Output the [x, y] coordinate of the center of the cell containing the given text.  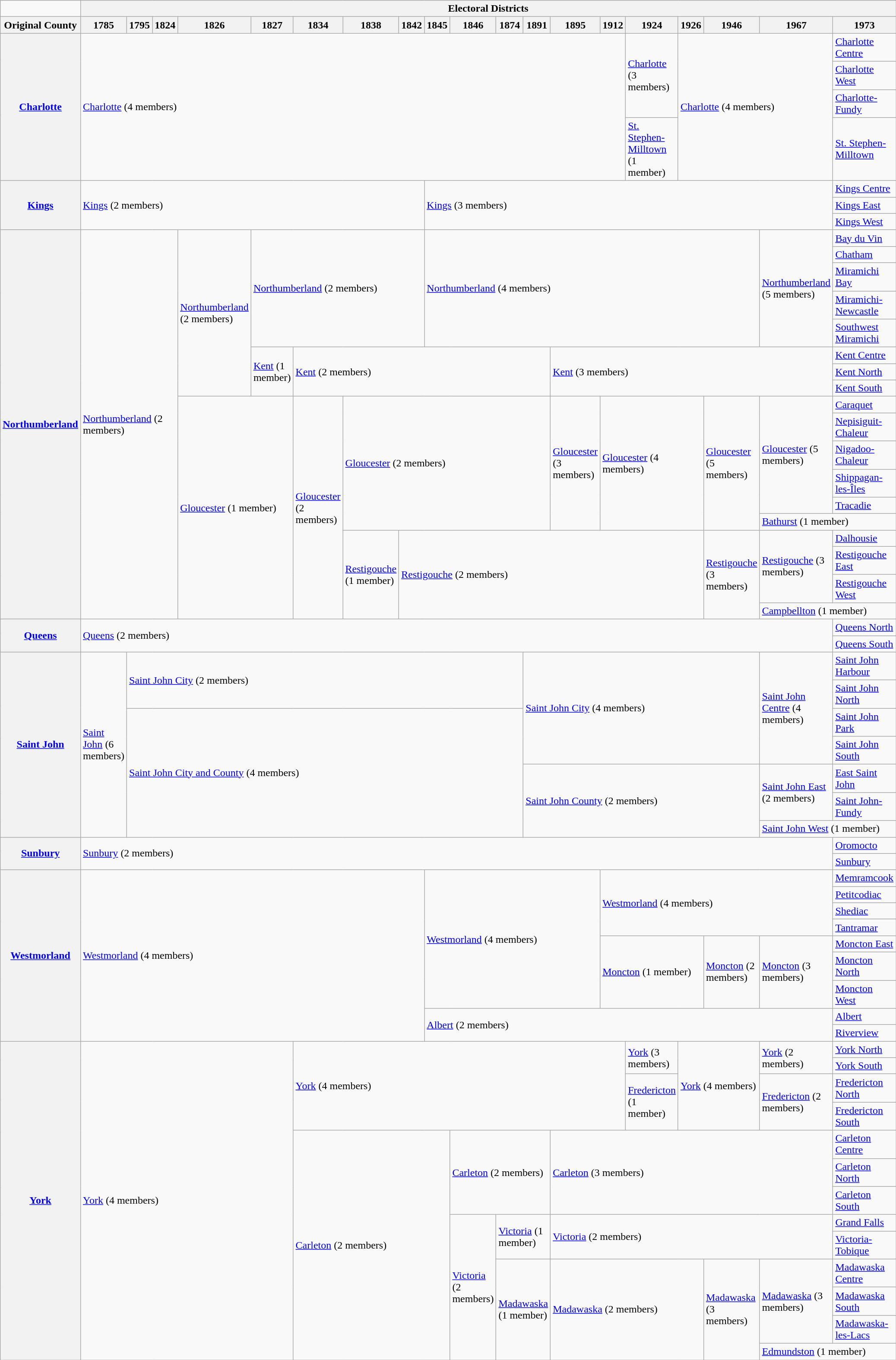
Queens North [864, 627]
Electoral Districts [488, 9]
Gloucester (4 members) [652, 463]
Madawaska (1 member) [523, 1309]
St. Stephen-Milltown (1 member) [652, 149]
Queens [41, 635]
1838 [371, 25]
Charlotte (3 members) [652, 75]
Original County [41, 25]
Saint John North [864, 694]
1842 [412, 25]
Saint John South [864, 751]
York North [864, 1049]
Grand Falls [864, 1223]
Saint John East (2 members) [796, 793]
Fredericton (1 member) [652, 1102]
Northumberland (4 members) [592, 288]
Miramichi-Newcastle [864, 305]
Gloucester (3 members) [575, 463]
Northumberland [41, 424]
Madawaska (2 members) [627, 1309]
1895 [575, 25]
Madawaska Centre [864, 1273]
Saint John City (4 members) [642, 708]
Moncton (2 members) [731, 972]
Kent North [864, 372]
1874 [510, 25]
Saint John-Fundy [864, 807]
Queens (2 members) [456, 635]
1824 [165, 25]
Fredericton (2 members) [796, 1102]
Saint John [41, 745]
Kings (3 members) [629, 205]
Memramcook [864, 878]
1973 [864, 25]
Restigouche West [864, 588]
Madawaska-les-Lacs [864, 1329]
Fredericton North [864, 1088]
Kings Centre [864, 189]
1926 [691, 25]
Bathurst (1 member) [827, 522]
Restigouche East [864, 561]
Kent Centre [864, 355]
1834 [318, 25]
Oromocto [864, 845]
Charlotte-Fundy [864, 104]
Kings West [864, 222]
Charlotte Centre [864, 48]
Shippagan-les-Îles [864, 483]
1946 [731, 25]
1827 [272, 25]
Moncton North [864, 966]
Saint John West (1 member) [827, 829]
St. Stephen-Milltown [864, 149]
Westmorland [41, 955]
Fredericton South [864, 1116]
Kent (2 members) [422, 372]
Northumberland (5 members) [796, 288]
Shediac [864, 911]
Sunbury (2 members) [456, 853]
Edmundston (1 member) [827, 1351]
Carleton South [864, 1201]
1967 [796, 25]
Kings East [864, 205]
East Saint John [864, 778]
Petitcodiac [864, 894]
Madawaska South [864, 1301]
Kings (2 members) [252, 205]
1912 [613, 25]
Victoria-Tobique [864, 1245]
Moncton West [864, 994]
Kent (1 member) [272, 372]
Saint John Harbour [864, 666]
Nigadoo-Chaleur [864, 455]
Saint John City and County (4 members) [325, 773]
Southwest Miramichi [864, 333]
Saint John City (2 members) [325, 680]
Caraquet [864, 405]
Riverview [864, 1033]
Saint John (6 members) [104, 745]
Saint John County (2 members) [642, 801]
Albert (2 members) [629, 1025]
Moncton East [864, 944]
York (3 members) [652, 1058]
1785 [104, 25]
1924 [652, 25]
1795 [140, 25]
Kent South [864, 388]
Restigouche (1 member) [371, 574]
Tantramar [864, 927]
York South [864, 1066]
Moncton (3 members) [796, 972]
Charlotte West [864, 75]
Queens South [864, 644]
Victoria (1 member) [523, 1237]
Chatham [864, 254]
Tracadie [864, 505]
Carleton (3 members) [692, 1172]
1845 [437, 25]
Kent (3 members) [692, 372]
Albert [864, 1017]
Saint John Park [864, 722]
Nepisiguit-Chaleur [864, 427]
Carleton Centre [864, 1144]
Carleton North [864, 1172]
Miramichi Bay [864, 276]
Restigouche (2 members) [551, 574]
1891 [537, 25]
Gloucester (1 member) [236, 508]
Campbellton (1 member) [827, 611]
York (2 members) [796, 1058]
Dalhousie [864, 538]
York [41, 1201]
Bay du Vin [864, 238]
1826 [215, 25]
Saint John Centre (4 members) [796, 708]
Charlotte [41, 107]
1846 [473, 25]
Kings [41, 205]
Moncton (1 member) [652, 972]
